Pinpoint the cell where the given text exists, returning its (X, Y) midpoint coordinate. 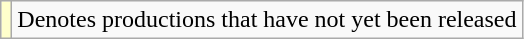
Denotes productions that have not yet been released (267, 20)
